From the cell containing the given text, extract its center point as [x, y] coordinate. 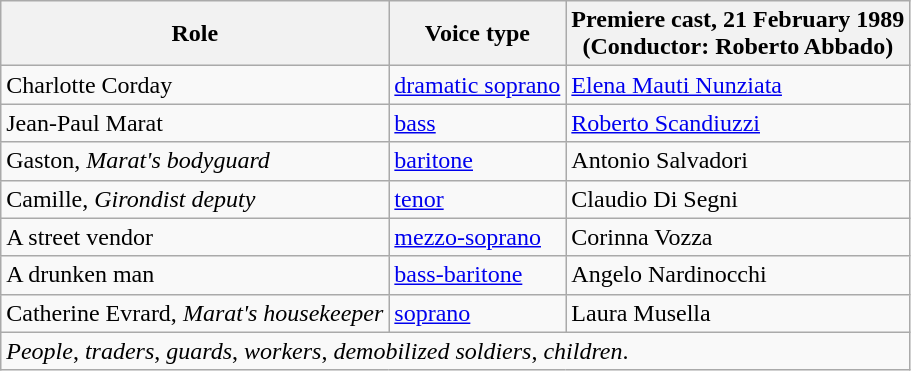
Camille, Girondist deputy [195, 199]
dramatic soprano [478, 85]
Antonio Salvadori [738, 161]
Charlotte Corday [195, 85]
Voice type [478, 34]
A street vendor [195, 237]
Premiere cast, 21 February 1989(Conductor: Roberto Abbado) [738, 34]
Angelo Nardinocchi [738, 275]
People, traders, guards, workers, demobilized soldiers, children. [456, 351]
Jean-Paul Marat [195, 123]
Gaston, Marat's bodyguard [195, 161]
baritone [478, 161]
soprano [478, 313]
Laura Musella [738, 313]
A drunken man [195, 275]
Role [195, 34]
mezzo-soprano [478, 237]
bass [478, 123]
Catherine Evrard, Marat's housekeeper [195, 313]
Elena Mauti Nunziata [738, 85]
Claudio Di Segni [738, 199]
tenor [478, 199]
Roberto Scandiuzzi [738, 123]
bass-baritone [478, 275]
Corinna Vozza [738, 237]
